Capture the cell that displays the provided text and extract its (X, Y) central coordinate. 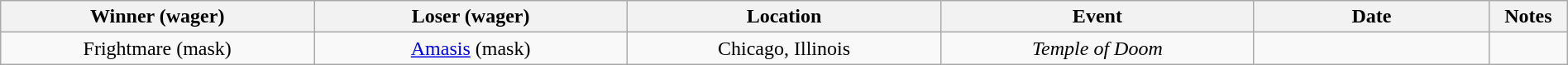
Amasis (mask) (471, 48)
Loser (wager) (471, 17)
Event (1097, 17)
Location (784, 17)
Winner (wager) (157, 17)
Temple of Doom (1097, 48)
Frightmare (mask) (157, 48)
Date (1371, 17)
Chicago, Illinois (784, 48)
Notes (1528, 17)
